Determine the (X, Y) coordinate at the center of the cell enclosing the given text.  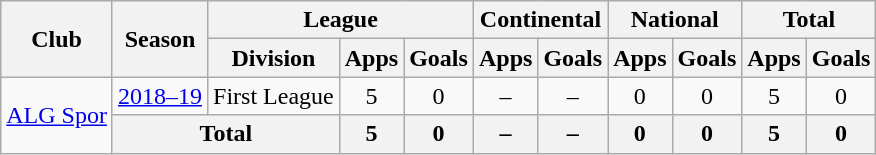
First League (274, 96)
Continental (540, 20)
Season (160, 39)
League (341, 20)
Club (57, 39)
Division (274, 58)
National (675, 20)
ALG Spor (57, 115)
2018–19 (160, 96)
